Identify which cell holds the provided text, then report its [x, y] central coordinate. 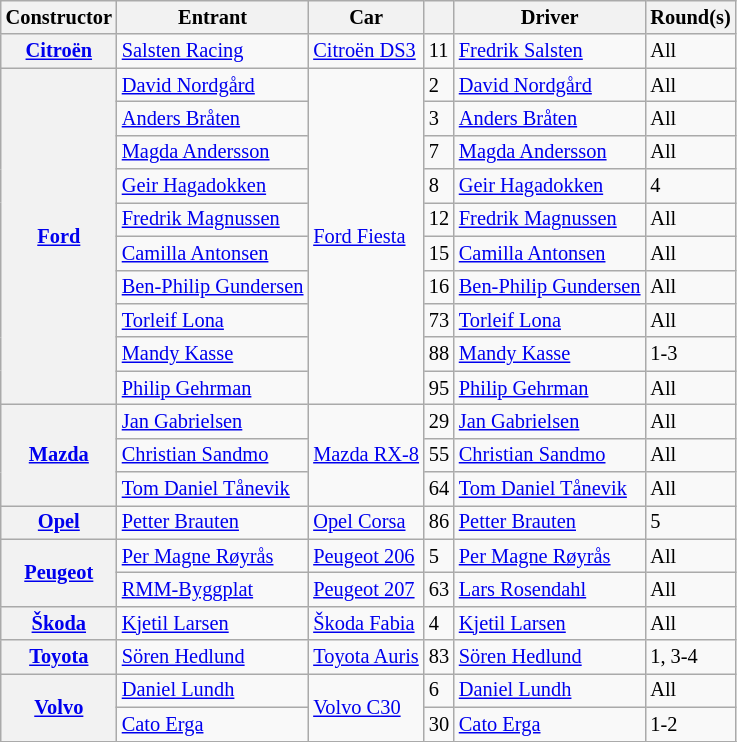
12 [439, 219]
Toyota Auris [366, 657]
Ford Fiesta [366, 236]
Mazda [59, 454]
Citroën DS3 [366, 51]
2 [439, 85]
95 [439, 388]
Peugeot [59, 572]
Toyota [59, 657]
Citroën [59, 51]
86 [439, 522]
Volvo C30 [366, 706]
3 [439, 118]
Škoda [59, 623]
83 [439, 657]
55 [439, 455]
Driver [550, 17]
Volvo [59, 706]
Škoda Fabia [366, 623]
RMM-Byggplat [212, 589]
Round(s) [690, 17]
73 [439, 320]
1, 3-4 [690, 657]
7 [439, 152]
64 [439, 489]
88 [439, 354]
30 [439, 724]
15 [439, 253]
Peugeot 207 [366, 589]
Salsten Racing [212, 51]
Car [366, 17]
Fredrik Salsten [550, 51]
63 [439, 589]
Opel [59, 522]
Entrant [212, 17]
Ford [59, 236]
1-2 [690, 724]
6 [439, 690]
29 [439, 421]
8 [439, 186]
Opel Corsa [366, 522]
Peugeot 206 [366, 556]
16 [439, 287]
Lars Rosendahl [550, 589]
Mazda RX-8 [366, 454]
Constructor [59, 17]
11 [439, 51]
1-3 [690, 354]
